Identify which cell holds the provided text, then report its (X, Y) central coordinate. 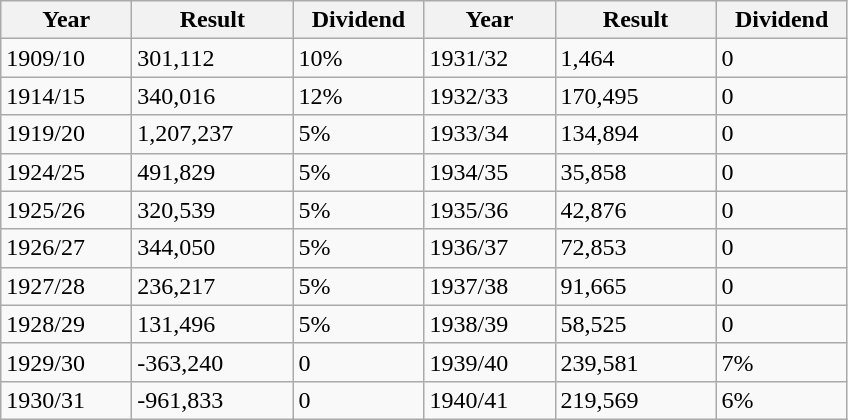
1935/36 (490, 210)
91,665 (636, 286)
1919/20 (66, 134)
1931/32 (490, 58)
-961,833 (212, 400)
1940/41 (490, 400)
1934/35 (490, 172)
1909/10 (66, 58)
1,207,237 (212, 134)
72,853 (636, 248)
35,858 (636, 172)
1936/37 (490, 248)
320,539 (212, 210)
1930/31 (66, 400)
1914/15 (66, 96)
491,829 (212, 172)
12% (358, 96)
1925/26 (66, 210)
344,050 (212, 248)
1937/38 (490, 286)
6% (782, 400)
134,894 (636, 134)
340,016 (212, 96)
1928/29 (66, 324)
239,581 (636, 362)
301,112 (212, 58)
1924/25 (66, 172)
236,217 (212, 286)
42,876 (636, 210)
1932/33 (490, 96)
1929/30 (66, 362)
7% (782, 362)
1,464 (636, 58)
1933/34 (490, 134)
219,569 (636, 400)
-363,240 (212, 362)
170,495 (636, 96)
10% (358, 58)
131,496 (212, 324)
1926/27 (66, 248)
58,525 (636, 324)
1927/28 (66, 286)
1939/40 (490, 362)
1938/39 (490, 324)
